Return the (x, y) coordinate for the center point of the cell that contains the specified text.  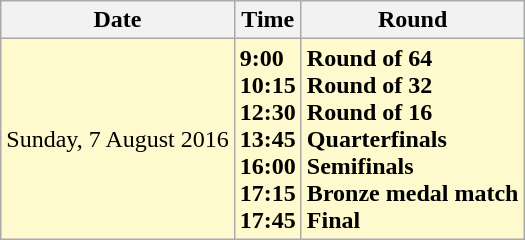
Time (268, 20)
Round (412, 20)
9:0010:1512:3013:4516:0017:1517:45 (268, 139)
Date (118, 20)
Round of 64Round of 32Round of 16QuarterfinalsSemifinalsBronze medal matchFinal (412, 139)
Sunday, 7 August 2016 (118, 139)
